Find where the given text appears and provide that cell's center as [X, Y] coordinate. 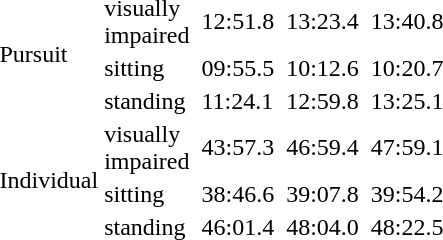
38:46.6 [238, 194]
11:24.1 [238, 101]
09:55.5 [238, 68]
visually impaired [147, 148]
12:59.8 [323, 101]
46:59.4 [323, 148]
10:12.6 [323, 68]
43:57.3 [238, 148]
39:07.8 [323, 194]
standing [147, 101]
